Return (X, Y) of the center of cell containing provided text 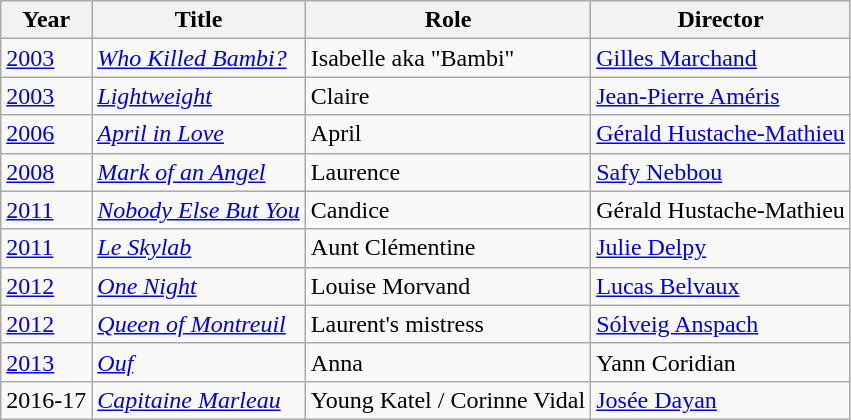
April in Love (199, 134)
Nobody Else But You (199, 210)
April (448, 134)
Safy Nebbou (721, 172)
Jean-Pierre Améris (721, 96)
Lucas Belvaux (721, 286)
2006 (46, 134)
Queen of Montreuil (199, 324)
Candice (448, 210)
Ouf (199, 362)
Aunt Clémentine (448, 248)
Mark of an Angel (199, 172)
One Night (199, 286)
Laurent's mistress (448, 324)
Sólveig Anspach (721, 324)
2016-17 (46, 400)
Anna (448, 362)
Role (448, 20)
Laurence (448, 172)
Title (199, 20)
Isabelle aka "Bambi" (448, 58)
Director (721, 20)
Le Skylab (199, 248)
Year (46, 20)
2013 (46, 362)
2008 (46, 172)
Julie Delpy (721, 248)
Who Killed Bambi? (199, 58)
Capitaine Marleau (199, 400)
Louise Morvand (448, 286)
Josée Dayan (721, 400)
Yann Coridian (721, 362)
Gilles Marchand (721, 58)
Claire (448, 96)
Young Katel / Corinne Vidal (448, 400)
Lightweight (199, 96)
